Scan for the cell matching the given text and deliver its (x, y) coordinate at center. 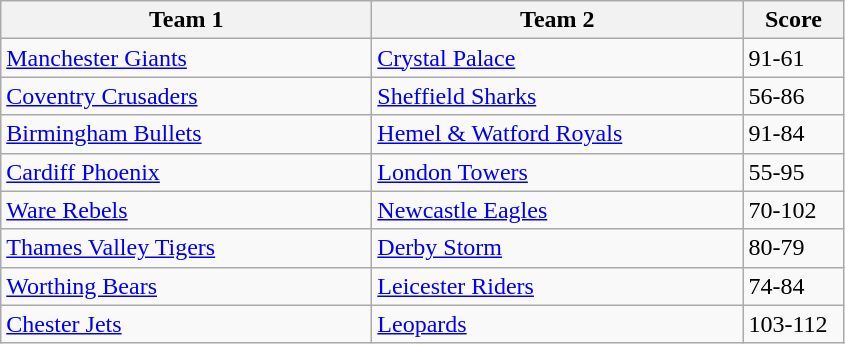
Score (794, 20)
Derby Storm (558, 248)
Cardiff Phoenix (186, 172)
103-112 (794, 324)
Thames Valley Tigers (186, 248)
Leicester Riders (558, 286)
Hemel & Watford Royals (558, 134)
Sheffield Sharks (558, 96)
Birmingham Bullets (186, 134)
Chester Jets (186, 324)
Team 2 (558, 20)
Worthing Bears (186, 286)
Coventry Crusaders (186, 96)
74-84 (794, 286)
91-61 (794, 58)
56-86 (794, 96)
80-79 (794, 248)
Ware Rebels (186, 210)
Newcastle Eagles (558, 210)
Crystal Palace (558, 58)
55-95 (794, 172)
Team 1 (186, 20)
91-84 (794, 134)
Leopards (558, 324)
London Towers (558, 172)
Manchester Giants (186, 58)
70-102 (794, 210)
